Output the (x, y) coordinate of the center of the cell containing the given text.  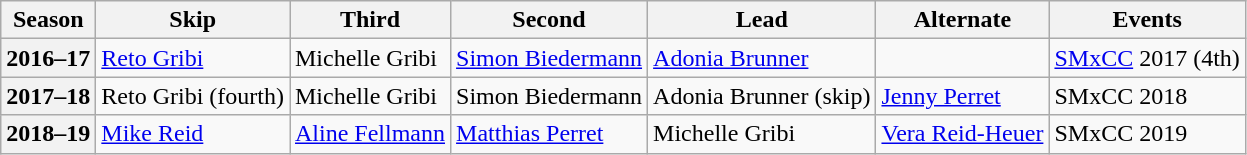
Vera Reid-Heuer (962, 134)
Second (550, 20)
Events (1147, 20)
Jenny Perret (962, 96)
Skip (193, 20)
Mike Reid (193, 134)
2016–17 (48, 58)
Reto Gribi (fourth) (193, 96)
Matthias Perret (550, 134)
2017–18 (48, 96)
Third (370, 20)
Reto Gribi (193, 58)
2018–19 (48, 134)
Adonia Brunner (skip) (762, 96)
Aline Fellmann (370, 134)
SMxCC 2018 (1147, 96)
Lead (762, 20)
SMxCC 2019 (1147, 134)
Adonia Brunner (762, 58)
Season (48, 20)
Alternate (962, 20)
SMxCC 2017 (4th) (1147, 58)
